Identify which cell holds the provided text, then report its (x, y) central coordinate. 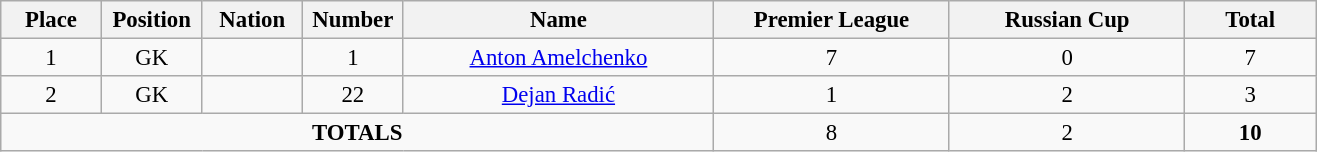
Russian Cup (1067, 20)
TOTALS (358, 133)
Nation (252, 20)
Place (52, 20)
10 (1250, 133)
Name (558, 20)
0 (1067, 58)
Anton Amelchenko (558, 58)
8 (832, 133)
Total (1250, 20)
22 (354, 95)
Premier League (832, 20)
Number (354, 20)
3 (1250, 95)
Position (152, 20)
Dejan Radić (558, 95)
